Identify which cell holds the provided text, then report its (x, y) central coordinate. 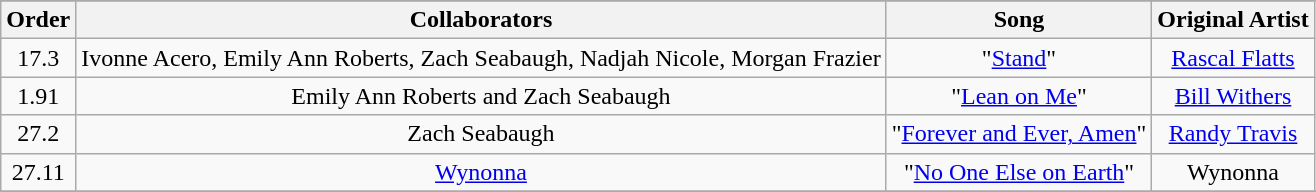
"Lean on Me" (1019, 96)
"Forever and Ever, Amen" (1019, 134)
"Stand" (1019, 58)
17.3 (38, 58)
Ivonne Acero, Emily Ann Roberts, Zach Seabaugh, Nadjah Nicole, Morgan Frazier (481, 58)
Zach Seabaugh (481, 134)
Bill Withers (1233, 96)
Rascal Flatts (1233, 58)
27.2 (38, 134)
"No One Else on Earth" (1019, 172)
Song (1019, 20)
Collaborators (481, 20)
Order (38, 20)
Randy Travis (1233, 134)
27.11 (38, 172)
1.91 (38, 96)
Original Artist (1233, 20)
Emily Ann Roberts and Zach Seabaugh (481, 96)
